Scan for the cell matching the given text and deliver its (X, Y) coordinate at center. 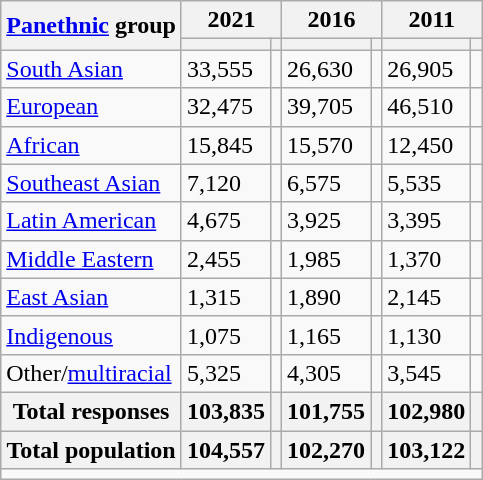
46,510 (426, 107)
15,845 (226, 145)
1,130 (426, 335)
Total responses (92, 411)
26,630 (326, 69)
1,985 (326, 259)
39,705 (326, 107)
Latin American (92, 221)
European (92, 107)
2011 (432, 20)
104,557 (226, 449)
102,270 (326, 449)
2016 (332, 20)
33,555 (226, 69)
Southeast Asian (92, 183)
6,575 (326, 183)
Total population (92, 449)
7,120 (226, 183)
Other/multiracial (92, 373)
103,835 (226, 411)
Middle Eastern (92, 259)
East Asian (92, 297)
4,675 (226, 221)
102,980 (426, 411)
103,122 (426, 449)
1,165 (326, 335)
4,305 (326, 373)
12,450 (426, 145)
South Asian (92, 69)
3,545 (426, 373)
2,145 (426, 297)
2,455 (226, 259)
15,570 (326, 145)
3,395 (426, 221)
1,890 (326, 297)
1,315 (226, 297)
Indigenous (92, 335)
5,325 (226, 373)
101,755 (326, 411)
1,370 (426, 259)
5,535 (426, 183)
Panethnic group (92, 26)
3,925 (326, 221)
African (92, 145)
32,475 (226, 107)
26,905 (426, 69)
2021 (231, 20)
1,075 (226, 335)
